Determine the (x, y) coordinate at the center of the cell enclosing the given text.  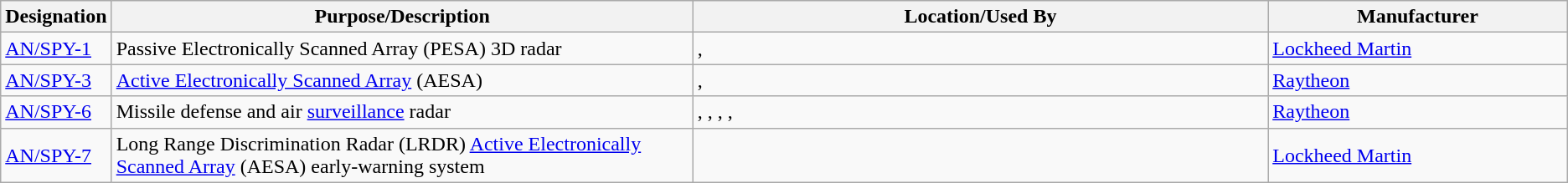
Missile defense and air surveillance radar (402, 112)
AN/SPY-6 (56, 112)
Passive Electronically Scanned Array (PESA) 3D radar (402, 48)
Manufacturer (1418, 17)
Long Range Discrimination Radar (LRDR) Active Electronically Scanned Array (AESA) early-warning system (402, 155)
AN/SPY-1 (56, 48)
Purpose/Description (402, 17)
, , , , (980, 112)
AN/SPY-7 (56, 155)
AN/SPY-3 (56, 80)
Designation (56, 17)
Location/Used By (980, 17)
Active Electronically Scanned Array (AESA) (402, 80)
